Return (X, Y) of the center of cell containing provided text 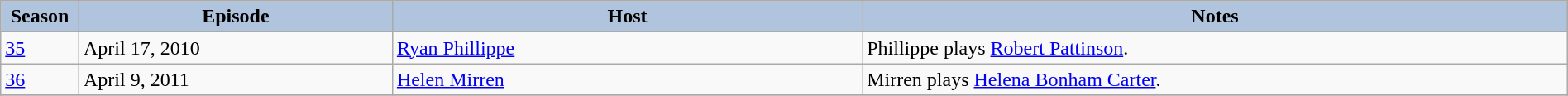
Mirren plays Helena Bonham Carter. (1216, 79)
36 (40, 79)
Season (40, 17)
35 (40, 48)
Episode (235, 17)
Phillippe plays Robert Pattinson. (1216, 48)
April 9, 2011 (235, 79)
April 17, 2010 (235, 48)
Helen Mirren (627, 79)
Host (627, 17)
Ryan Phillippe (627, 48)
Notes (1216, 17)
